Extract the (X, Y) coordinate from the center of the cell holding the provided text.  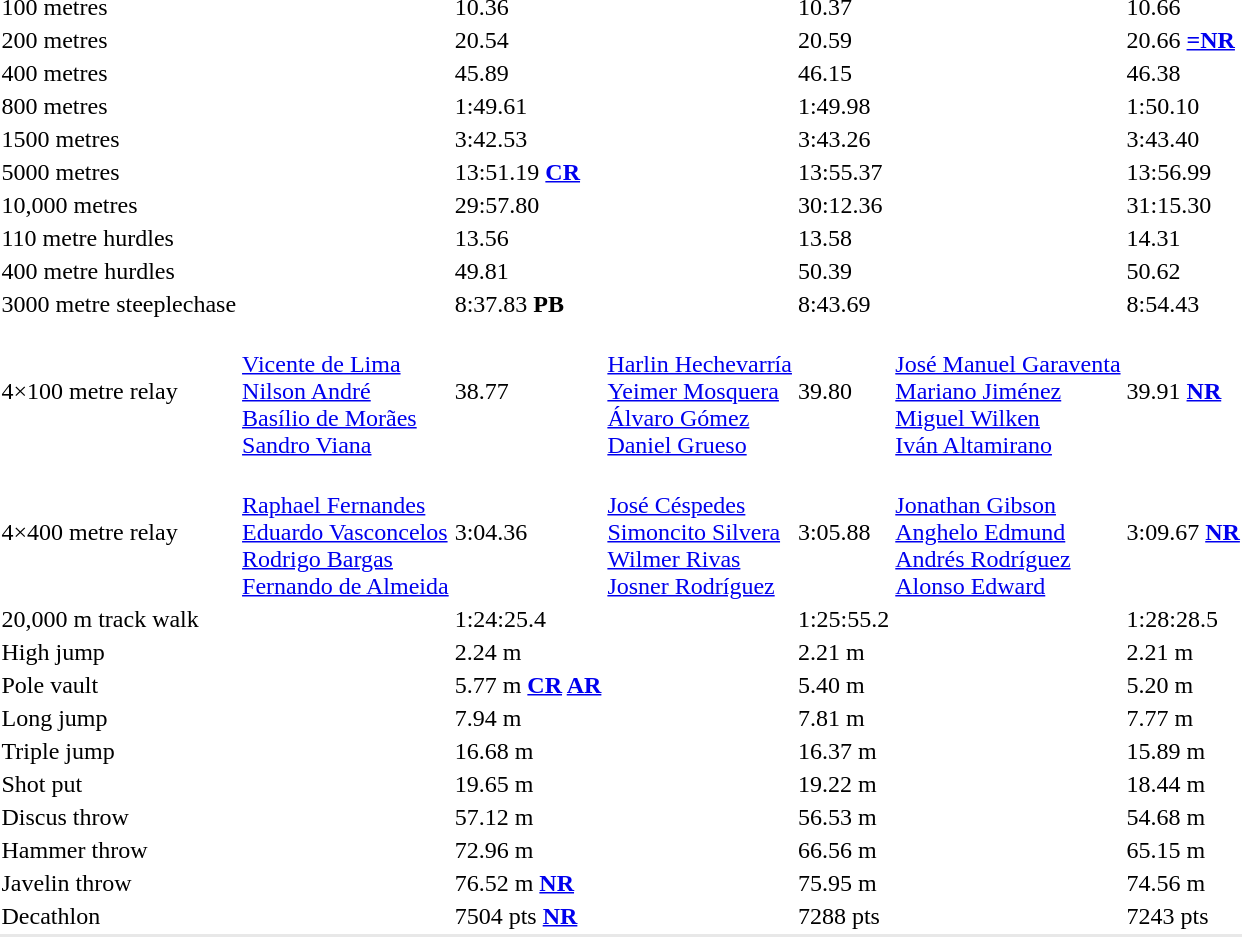
3:09.67 NR (1183, 532)
74.56 m (1183, 883)
72.96 m (528, 850)
13:56.99 (1183, 172)
4×100 metre relay (119, 391)
200 metres (119, 40)
31:15.30 (1183, 205)
39.91 NR (1183, 391)
4×400 metre relay (119, 532)
65.15 m (1183, 850)
66.56 m (843, 850)
1500 metres (119, 139)
2.24 m (528, 652)
14.31 (1183, 238)
5.77 m CR AR (528, 685)
38.77 (528, 391)
13.58 (843, 238)
20,000 m track walk (119, 619)
1:49.98 (843, 106)
7504 pts NR (528, 916)
800 metres (119, 106)
3000 metre steeplechase (119, 304)
1:49.61 (528, 106)
5.40 m (843, 685)
46.38 (1183, 73)
Harlin HechevarríaYeimer MosqueraÁlvaro GómezDaniel Grueso (700, 391)
1:24:25.4 (528, 619)
7.81 m (843, 718)
Pole vault (119, 685)
50.39 (843, 271)
46.15 (843, 73)
Triple jump (119, 751)
7.94 m (528, 718)
3:43.40 (1183, 139)
76.52 m NR (528, 883)
Javelin throw (119, 883)
15.89 m (1183, 751)
400 metre hurdles (119, 271)
29:57.80 (528, 205)
8:54.43 (1183, 304)
45.89 (528, 73)
3:42.53 (528, 139)
19.22 m (843, 784)
19.65 m (528, 784)
13:51.19 CR (528, 172)
Hammer throw (119, 850)
400 metres (119, 73)
1:50.10 (1183, 106)
110 metre hurdles (119, 238)
Long jump (119, 718)
20.59 (843, 40)
1:28:28.5 (1183, 619)
56.53 m (843, 817)
18.44 m (1183, 784)
3:43.26 (843, 139)
75.95 m (843, 883)
8:37.83 PB (528, 304)
7.77 m (1183, 718)
José CéspedesSimoncito SilveraWilmer RivasJosner Rodríguez (700, 532)
High jump (119, 652)
Vicente de LimaNilson AndréBasílio de MorãesSandro Viana (346, 391)
3:05.88 (843, 532)
José Manuel GaraventaMariano JiménezMiguel WilkenIván Altamirano (1008, 391)
8:43.69 (843, 304)
5000 metres (119, 172)
Decathlon (119, 916)
16.37 m (843, 751)
7288 pts (843, 916)
49.81 (528, 271)
1:25:55.2 (843, 619)
10,000 metres (119, 205)
50.62 (1183, 271)
16.68 m (528, 751)
20.54 (528, 40)
39.80 (843, 391)
30:12.36 (843, 205)
5.20 m (1183, 685)
3:04.36 (528, 532)
13.56 (528, 238)
Jonathan GibsonAnghelo EdmundAndrés RodríguezAlonso Edward (1008, 532)
Raphael FernandesEduardo VasconcelosRodrigo BargasFernando de Almeida (346, 532)
13:55.37 (843, 172)
7243 pts (1183, 916)
Discus throw (119, 817)
54.68 m (1183, 817)
Shot put (119, 784)
57.12 m (528, 817)
20.66 =NR (1183, 40)
